Identify which cell holds the provided text, then report its (X, Y) central coordinate. 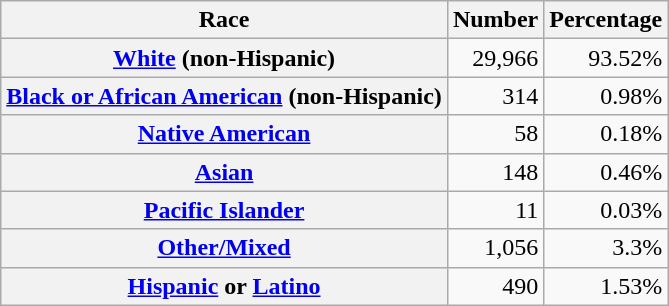
3.3% (606, 248)
Black or African American (non-Hispanic) (224, 96)
93.52% (606, 58)
Other/Mixed (224, 248)
Pacific Islander (224, 210)
29,966 (495, 58)
58 (495, 134)
0.18% (606, 134)
148 (495, 172)
0.03% (606, 210)
Native American (224, 134)
1.53% (606, 286)
314 (495, 96)
White (non-Hispanic) (224, 58)
0.46% (606, 172)
11 (495, 210)
Asian (224, 172)
1,056 (495, 248)
Percentage (606, 20)
Race (224, 20)
Number (495, 20)
Hispanic or Latino (224, 286)
0.98% (606, 96)
490 (495, 286)
